Locate the cell with the specified text and output its [x, y] center coordinate. 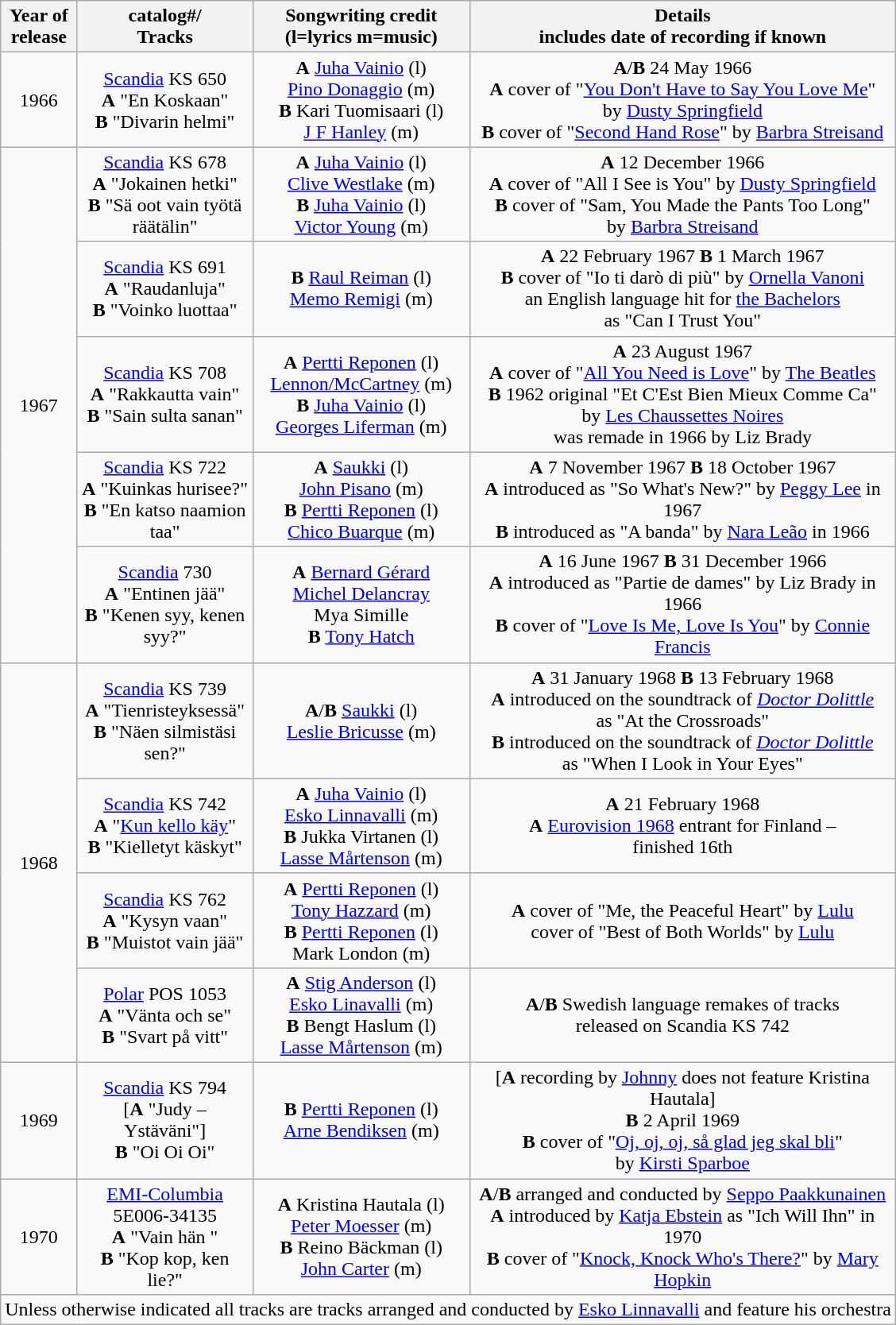
A 12 December 1966A cover of "All I See is You" by Dusty SpringfieldB cover of "Sam, You Made the Pants Too Long" by Barbra Streisand [682, 194]
B Raul Reiman (l)Memo Remigi (m) [361, 289]
A 7 November 1967 B 18 October 1967A introduced as "So What's New?" by Peggy Lee in 1967B introduced as "A banda" by Nara Leão in 1966 [682, 499]
1968 [39, 863]
Scandia KS 691 A "Raudanluja"B "Voinko luottaa" [165, 289]
A Saukki (l)John Pisano (m)B Pertti Reponen (l)Chico Buarque (m) [361, 499]
Scandia KS 678A "Jokainen hetki"B "Sä oot vain työtä räätälin" [165, 194]
A Kristina Hautala (l)Peter Moesser (m)B Reino Bäckman (l)John Carter (m) [361, 1237]
Scandia KS 739 A "Tienristeyksessä"B "Näen silmistäsi sen?" [165, 720]
A 22 February 1967 B 1 March 1967B cover of "Io ti darò di più" by Ornella Vanonian English language hit for the Bachelorsas "Can I Trust You" [682, 289]
A cover of "Me, the Peaceful Heart" by Lulucover of "Best of Both Worlds" by Lulu [682, 920]
Polar POS 1053 A "Vänta och se"B "Svart på vitt" [165, 1015]
A Juha Vainio (l)Pino Donaggio (m)B Kari Tuomisaari (l)J F Hanley (m) [361, 100]
Scandia 730 A "Entinen jää"B "Kenen syy, kenen syy?" [165, 605]
1969 [39, 1120]
1970 [39, 1237]
EMI-Columbia 5E006-34135 A "Vain hän "B "Kop kop, ken lie?" [165, 1237]
A 21 February 1968A Eurovision 1968 entrant for Finland – finished 16th [682, 826]
A Bernard GérardMichel DelancrayMya SimilleB Tony Hatch [361, 605]
Songwriting credit(l=lyrics m=music) [361, 27]
1966 [39, 100]
Year ofrelease [39, 27]
A Pertti Reponen (l)Tony Hazzard (m) B Pertti Reponen (l) Mark London (m) [361, 920]
A Stig Anderson (l)Esko Linavalli (m) B Bengt Haslum (l)Lasse Mårtenson (m) [361, 1015]
Detailsincludes date of recording if known [682, 27]
Unless otherwise indicated all tracks are tracks arranged and conducted by Esko Linnavalli and feature his orchestra [448, 1310]
Scandia KS 722 A "Kuinkas hurisee?"B "En katso naamion taa" [165, 499]
B Pertti Reponen (l)Arne Bendiksen (m) [361, 1120]
A 16 June 1967 B 31 December 1966A introduced as "Partie de dames" by Liz Brady in 1966B cover of "Love Is Me, Love Is You" by Connie Francis [682, 605]
Scandia KS 794 [A "Judy – Ystäväni"]B "Oi Oi Oi" [165, 1120]
Scandia KS 762 A "Kysyn vaan"B "Muistot vain jää" [165, 920]
Scandia KS 708A "Rakkautta vain"B "Sain sulta sanan" [165, 394]
A Juha Vainio (l)Clive Westlake (m)B Juha Vainio (l) Victor Young (m) [361, 194]
1967 [39, 405]
Scandia KS 650A "En Koskaan"B "Divarin helmi" [165, 100]
A/B 24 May 1966A cover of "You Don't Have to Say You Love Me" by Dusty SpringfieldB cover of "Second Hand Rose" by Barbra Streisand [682, 100]
catalog#/Tracks [165, 27]
A Juha Vainio (l)Esko Linnavalli (m)B Jukka Virtanen (l)Lasse Mårtenson (m) [361, 826]
[A recording by Johnny does not feature Kristina Hautala]B 2 April 1969B cover of "Oj, oj, oj, så glad jeg skal bli"by Kirsti Sparboe [682, 1120]
Scandia KS 742 A "Kun kello käy"B "Kielletyt käskyt" [165, 826]
A/B Saukki (l)Leslie Bricusse (m) [361, 720]
A/B Swedish language remakes of tracksreleased on Scandia KS 742 [682, 1015]
A Pertti Reponen (l)Lennon/McCartney (m)B Juha Vainio (l)Georges Liferman (m) [361, 394]
